Find where the given text appears and provide that cell's center as [X, Y] coordinate. 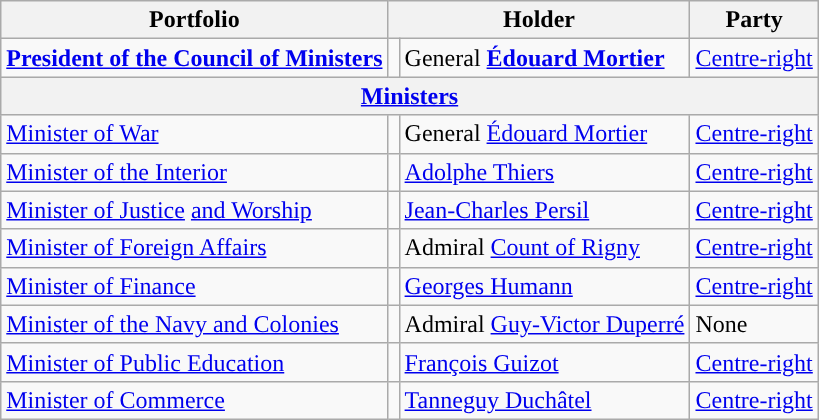
Portfolio [194, 20]
François Guizot [544, 362]
Minister of Justice and Worship [194, 210]
Adolphe Thiers [544, 172]
Minister of Commerce [194, 400]
Tanneguy Duchâtel [544, 400]
Georges Humann [544, 286]
None [754, 324]
Minister of Foreign Affairs [194, 248]
Party [754, 20]
President of the Council of Ministers [194, 58]
Ministers [410, 96]
Admiral Count of Rigny [544, 248]
Minister of Public Education [194, 362]
Minister of the Navy and Colonies [194, 324]
Minister of Finance [194, 286]
Jean-Charles Persil [544, 210]
Minister of War [194, 134]
Minister of the Interior [194, 172]
Admiral Guy-Victor Duperré [544, 324]
Holder [539, 20]
